Determine the [X, Y] coordinate at the center of the cell enclosing the given text.  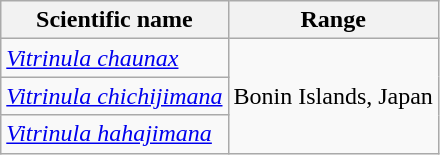
Scientific name [114, 20]
Bonin Islands, Japan [333, 96]
Vitrinula chaunax [114, 58]
Vitrinula hahajimana [114, 134]
Vitrinula chichijimana [114, 96]
Range [333, 20]
